Extract the (X, Y) coordinate from the center of the cell holding the provided text.  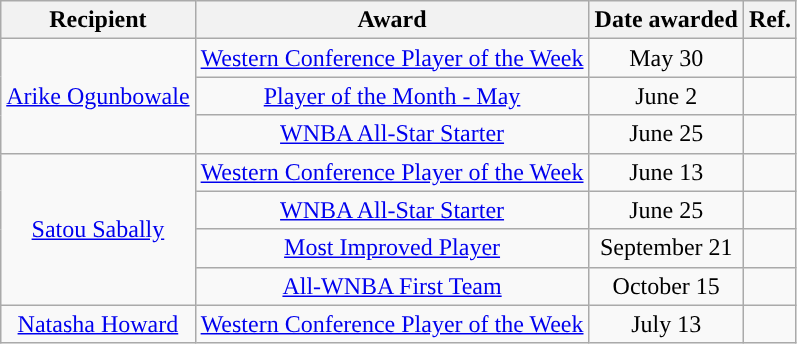
July 13 (666, 324)
June 2 (666, 96)
May 30 (666, 58)
Most Improved Player (392, 248)
Recipient (98, 20)
Date awarded (666, 20)
September 21 (666, 248)
Award (392, 20)
Ref. (770, 20)
All-WNBA First Team (392, 286)
Arike Ogunbowale (98, 96)
June 13 (666, 172)
Player of the Month - May (392, 96)
Natasha Howard (98, 324)
Satou Sabally (98, 229)
October 15 (666, 286)
